Capture the cell that displays the provided text and extract its [x, y] central coordinate. 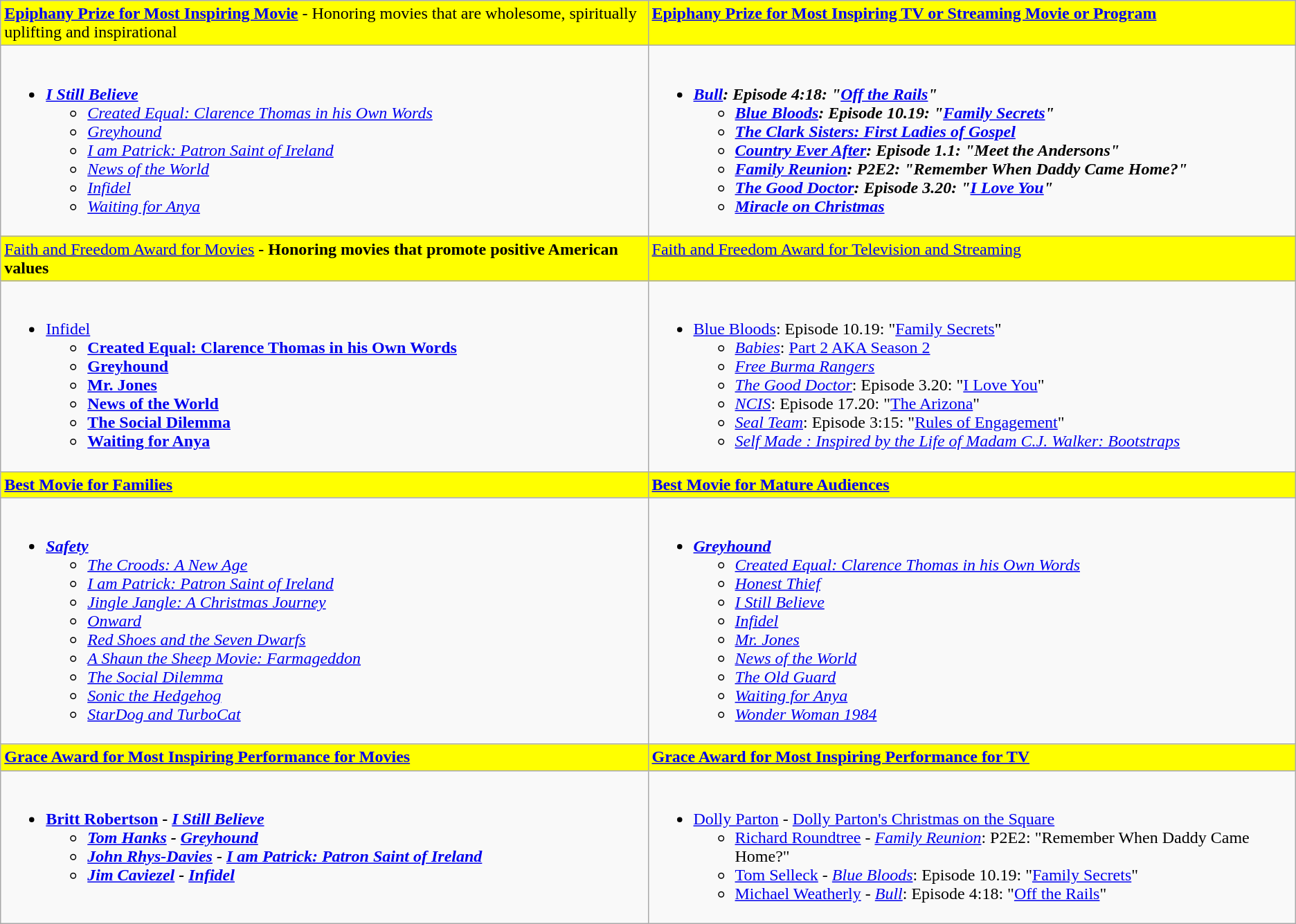
Grace Award for Most Inspiring Performance for TV [972, 757]
Britt Robertson - I Still BelieveTom Hanks - GreyhoundJohn Rhys-Davies - I am Patrick: Patron Saint of IrelandJim Caviezel - Infidel [324, 847]
Grace Award for Most Inspiring Performance for Movies [324, 757]
Best Movie for Families [324, 484]
Best Movie for Mature Audiences [972, 484]
InfidelCreated Equal: Clarence Thomas in his Own WordsGreyhoundMr. JonesNews of the WorldThe Social DilemmaWaiting for Anya [324, 377]
I Still BelieveCreated Equal: Clarence Thomas in his Own WordsGreyhoundI am Patrick: Patron Saint of IrelandNews of the WorldInfidelWaiting for Anya [324, 141]
Epiphany Prize for Most Inspiring Movie - Honoring movies that are wholesome, spiritually uplifting and inspirational [324, 24]
Epiphany Prize for Most Inspiring TV or Streaming Movie or Program [972, 24]
Faith and Freedom Award for Movies - Honoring movies that promote positive American values [324, 259]
Faith and Freedom Award for Television and Streaming [972, 259]
